From the cell containing the given text, extract its center point as [X, Y] coordinate. 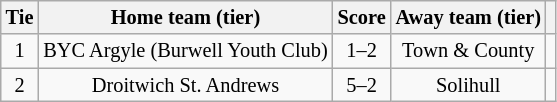
Home team (tier) [185, 17]
Score [362, 17]
Tie [20, 17]
Town & County [468, 51]
5–2 [362, 85]
Solihull [468, 85]
1 [20, 51]
2 [20, 85]
Droitwich St. Andrews [185, 85]
BYC Argyle (Burwell Youth Club) [185, 51]
1–2 [362, 51]
Away team (tier) [468, 17]
